Provide the (x, y) coordinate of the cell's center where the given text is located.  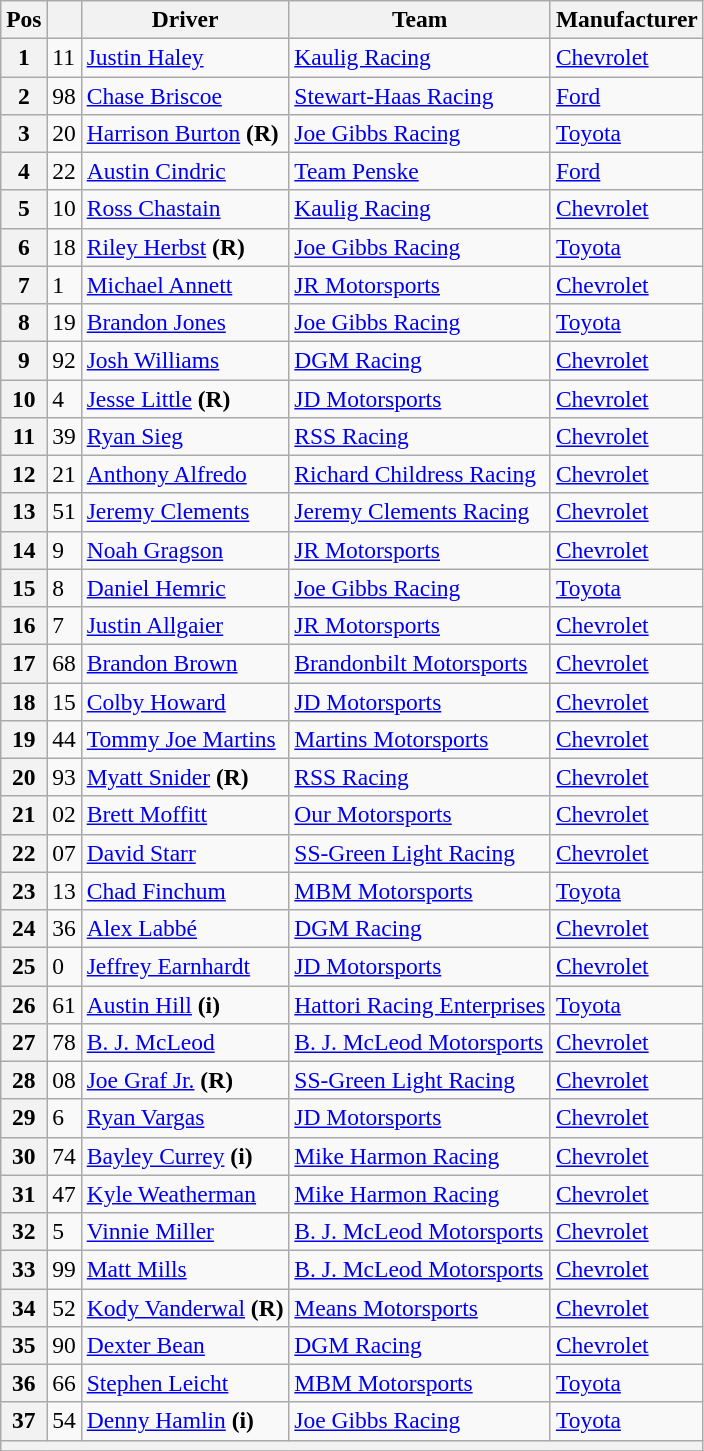
99 (64, 1269)
24 (24, 928)
30 (24, 1156)
Alex Labbé (185, 928)
Our Motorsports (420, 815)
Jeremy Clements Racing (420, 512)
32 (24, 1231)
Manufacturer (626, 19)
Chad Finchum (185, 891)
47 (64, 1194)
Hattori Racing Enterprises (420, 1004)
Ryan Sieg (185, 436)
Jeffrey Earnhardt (185, 966)
44 (64, 739)
68 (64, 663)
Ross Chastain (185, 209)
98 (64, 95)
27 (24, 1042)
Myatt Snider (R) (185, 777)
Jeremy Clements (185, 512)
Ryan Vargas (185, 1118)
Driver (185, 19)
52 (64, 1307)
08 (64, 1080)
Stephen Leicht (185, 1383)
Brett Moffitt (185, 815)
Dexter Bean (185, 1345)
Austin Cindric (185, 171)
David Starr (185, 853)
23 (24, 891)
37 (24, 1421)
Anthony Alfredo (185, 474)
Team Penske (420, 171)
Noah Gragson (185, 550)
Michael Annett (185, 285)
92 (64, 360)
12 (24, 474)
Justin Allgaier (185, 625)
Jesse Little (R) (185, 398)
Kyle Weatherman (185, 1194)
Austin Hill (i) (185, 1004)
Justin Haley (185, 57)
Stewart-Haas Racing (420, 95)
54 (64, 1421)
Team (420, 19)
16 (24, 625)
Richard Childress Racing (420, 474)
Bayley Currey (i) (185, 1156)
34 (24, 1307)
90 (64, 1345)
B. J. McLeod (185, 1042)
39 (64, 436)
Vinnie Miller (185, 1231)
51 (64, 512)
29 (24, 1118)
31 (24, 1194)
78 (64, 1042)
Brandon Jones (185, 322)
17 (24, 663)
Means Motorsports (420, 1307)
14 (24, 550)
Kody Vanderwal (R) (185, 1307)
Harrison Burton (R) (185, 133)
3 (24, 133)
Colby Howard (185, 701)
Brandonbilt Motorsports (420, 663)
33 (24, 1269)
2 (24, 95)
07 (64, 853)
Matt Mills (185, 1269)
26 (24, 1004)
35 (24, 1345)
Joe Graf Jr. (R) (185, 1080)
93 (64, 777)
66 (64, 1383)
Chase Briscoe (185, 95)
61 (64, 1004)
Denny Hamlin (i) (185, 1421)
Josh Williams (185, 360)
0 (64, 966)
Tommy Joe Martins (185, 739)
25 (24, 966)
Riley Herbst (R) (185, 247)
Martins Motorsports (420, 739)
Daniel Hemric (185, 588)
74 (64, 1156)
28 (24, 1080)
Pos (24, 19)
02 (64, 815)
Brandon Brown (185, 663)
